Pinpoint the cell where the given text exists, returning its (x, y) midpoint coordinate. 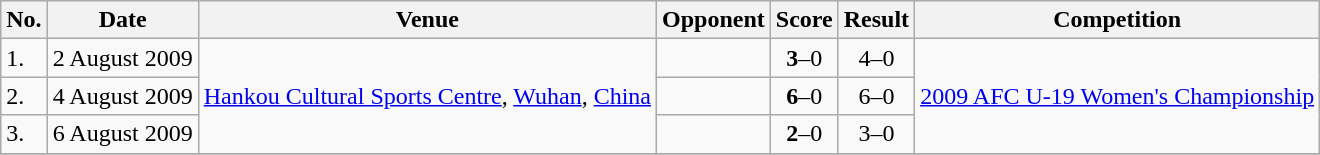
Opponent (714, 20)
Hankou Cultural Sports Centre, Wuhan, China (427, 96)
Score (804, 20)
Venue (427, 20)
4–0 (876, 58)
4 August 2009 (122, 96)
3. (24, 134)
Date (122, 20)
6 August 2009 (122, 134)
2 August 2009 (122, 58)
2. (24, 96)
No. (24, 20)
Competition (1118, 20)
2009 AFC U-19 Women's Championship (1118, 96)
2–0 (804, 134)
Result (876, 20)
1. (24, 58)
